Capture the cell that displays the provided text and extract its (X, Y) central coordinate. 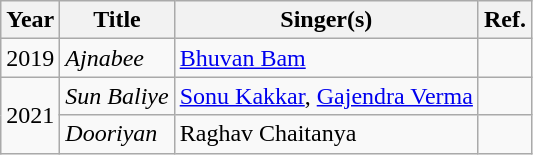
Sun Baliye (117, 96)
Singer(s) (326, 20)
Ref. (504, 20)
Sonu Kakkar, Gajendra Verma (326, 96)
Title (117, 20)
Year (30, 20)
Ajnabee (117, 58)
Bhuvan Bam (326, 58)
Raghav Chaitanya (326, 134)
Dooriyan (117, 134)
2021 (30, 115)
2019 (30, 58)
